Output the (X, Y) coordinate of the center of the cell containing the given text.  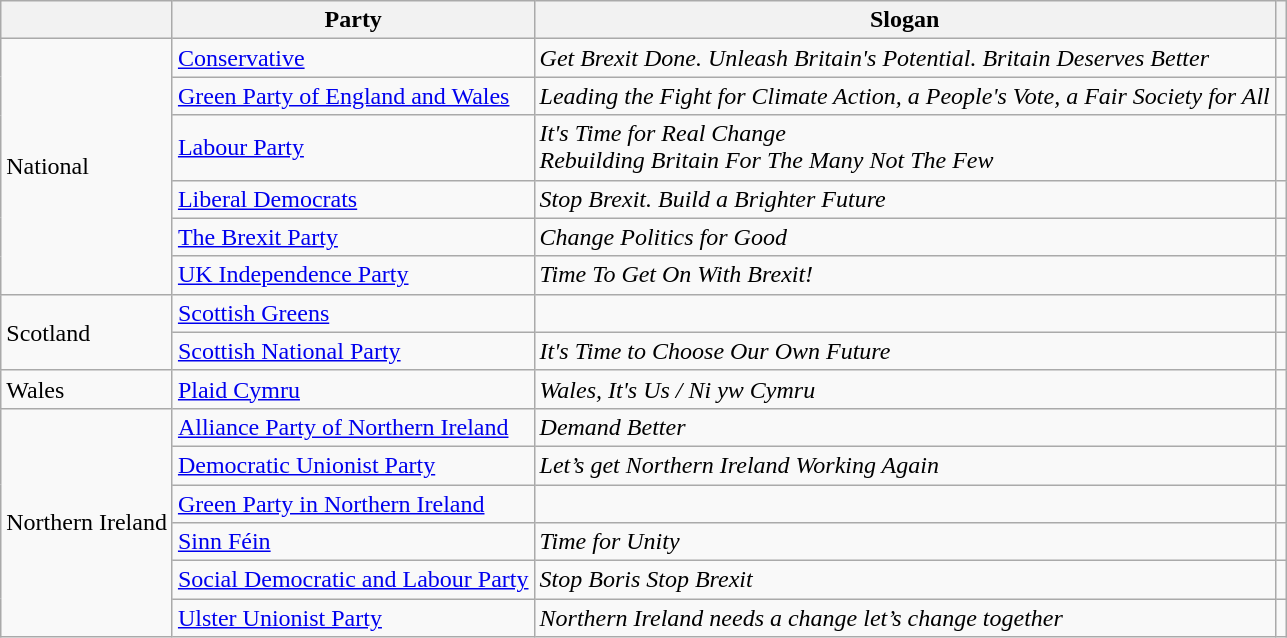
Liberal Democrats (353, 199)
Demand Better (904, 427)
Northern Ireland (87, 522)
Let’s get Northern Ireland Working Again (904, 465)
Time To Get On With Brexit! (904, 275)
National (87, 166)
Stop Boris Stop Brexit (904, 580)
Wales, It's Us / Ni yw Cymru (904, 389)
Conservative (353, 58)
Ulster Unionist Party (353, 618)
The Brexit Party (353, 237)
Scotland (87, 332)
Northern Ireland needs a change let’s change together (904, 618)
Scottish Greens (353, 313)
Leading the Fight for Climate Action, a People's Vote, a Fair Society for All (904, 96)
Change Politics for Good (904, 237)
Wales (87, 389)
Sinn Féin (353, 542)
Democratic Unionist Party (353, 465)
UK Independence Party (353, 275)
Time for Unity (904, 542)
Social Democratic and Labour Party (353, 580)
Party (353, 20)
Green Party in Northern Ireland (353, 503)
Stop Brexit. Build a Brighter Future (904, 199)
It's Time to Choose Our Own Future (904, 351)
Slogan (904, 20)
Scottish National Party (353, 351)
Get Brexit Done. Unleash Britain's Potential. Britain Deserves Better (904, 58)
Plaid Cymru (353, 389)
Green Party of England and Wales (353, 96)
Labour Party (353, 148)
Alliance Party of Northern Ireland (353, 427)
It's Time for Real ChangeRebuilding Britain For The Many Not The Few (904, 148)
